Find where the given text appears and provide that cell's center as (x, y) coordinate. 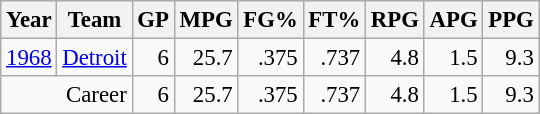
Year (29, 20)
Career (66, 95)
APG (454, 20)
Team (94, 20)
FG% (270, 20)
1968 (29, 58)
FT% (334, 20)
MPG (206, 20)
RPG (396, 20)
GP (153, 20)
PPG (511, 20)
Detroit (94, 58)
